Identify which cell holds the provided text, then report its (x, y) central coordinate. 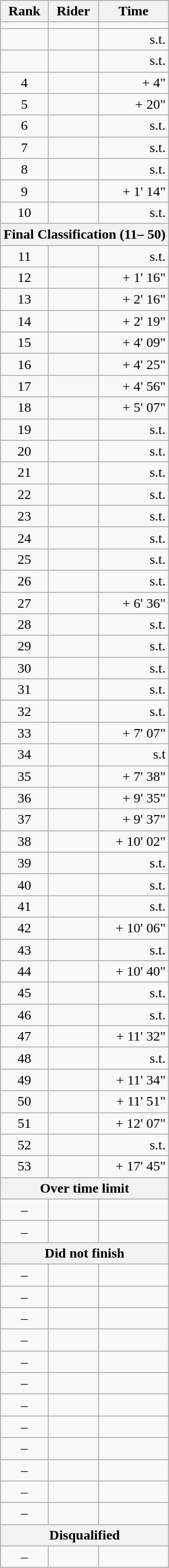
29 (24, 646)
28 (24, 625)
24 (24, 538)
18 (24, 408)
32 (24, 711)
16 (24, 365)
5 (24, 104)
49 (24, 1080)
33 (24, 733)
11 (24, 256)
19 (24, 429)
45 (24, 993)
30 (24, 668)
Rider (73, 11)
+ 9' 35" (134, 798)
+ 4" (134, 83)
4 (24, 83)
+ 2' 19" (134, 321)
40 (24, 885)
+ 4' 56" (134, 386)
s.t (134, 755)
53 (24, 1166)
41 (24, 906)
17 (24, 386)
47 (24, 1037)
44 (24, 972)
50 (24, 1102)
34 (24, 755)
Disqualified (85, 1535)
+ 9' 37" (134, 820)
+ 1' 16" (134, 278)
Final Classification (11– 50) (85, 234)
21 (24, 473)
+ 4' 25" (134, 365)
+ 6' 36" (134, 603)
+ 17' 45" (134, 1166)
37 (24, 820)
+ 2' 16" (134, 300)
43 (24, 949)
38 (24, 841)
+ 11' 32" (134, 1037)
+ 7' 07" (134, 733)
39 (24, 863)
+ 11' 34" (134, 1080)
Did not finish (85, 1253)
+ 4' 09" (134, 343)
8 (24, 169)
14 (24, 321)
12 (24, 278)
13 (24, 300)
+ 7' 38" (134, 776)
51 (24, 1123)
+ 5' 07" (134, 408)
+ 10' 06" (134, 928)
Over time limit (85, 1188)
52 (24, 1145)
20 (24, 451)
Time (134, 11)
+ 20" (134, 104)
36 (24, 798)
10 (24, 212)
46 (24, 1015)
7 (24, 148)
+ 10' 02" (134, 841)
22 (24, 494)
42 (24, 928)
+ 1' 14" (134, 191)
+ 11' 51" (134, 1102)
31 (24, 690)
6 (24, 126)
15 (24, 343)
+ 10' 40" (134, 972)
Rank (24, 11)
23 (24, 516)
25 (24, 559)
+ 12' 07" (134, 1123)
35 (24, 776)
27 (24, 603)
48 (24, 1058)
26 (24, 581)
9 (24, 191)
